Output the (x, y) coordinate of the center of the cell containing the given text.  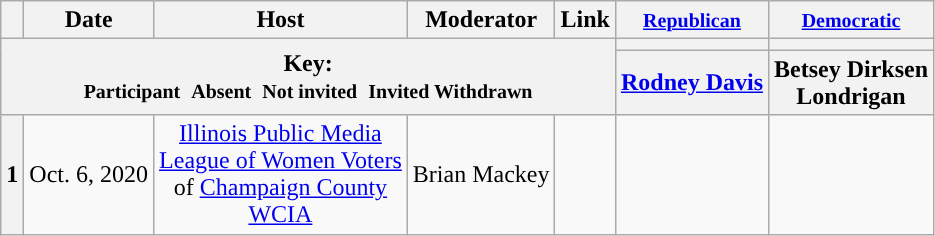
Link (585, 20)
Illinois Public MediaLeague of Women Votersof Champaign CountyWCIA (281, 174)
Democratic (852, 20)
Host (281, 20)
Rodney Davis (692, 82)
Moderator (481, 20)
Betsey DirksenLondrigan (852, 82)
Oct. 6, 2020 (89, 174)
Date (89, 20)
Republican (692, 20)
1 (12, 174)
Brian Mackey (481, 174)
Key: Participant Absent Not invited Invited Withdrawn (308, 77)
